Output the (x, y) coordinate of the center of the cell containing the given text.  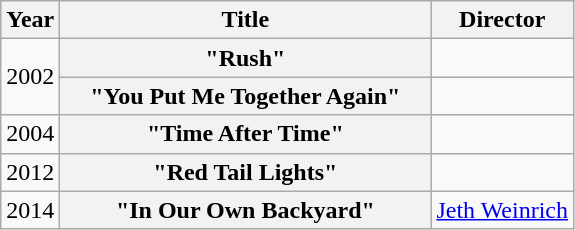
Title (246, 20)
Director (502, 20)
"Time After Time" (246, 134)
2012 (30, 172)
"Rush" (246, 58)
"In Our Own Backyard" (246, 210)
Year (30, 20)
"You Put Me Together Again" (246, 96)
2004 (30, 134)
Jeth Weinrich (502, 210)
2002 (30, 77)
2014 (30, 210)
"Red Tail Lights" (246, 172)
